Provide the [X, Y] coordinate of the cell's center where the given text is located.  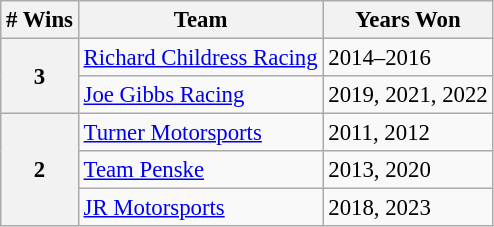
JR Motorsports [200, 208]
2018, 2023 [408, 208]
Turner Motorsports [200, 133]
2019, 2021, 2022 [408, 95]
Years Won [408, 20]
Richard Childress Racing [200, 58]
3 [40, 76]
2 [40, 170]
2014–2016 [408, 58]
Joe Gibbs Racing [200, 95]
2011, 2012 [408, 133]
Team [200, 20]
2013, 2020 [408, 170]
# Wins [40, 20]
Team Penske [200, 170]
